Return the [x, y] coordinate for the center point of the cell that contains the specified text.  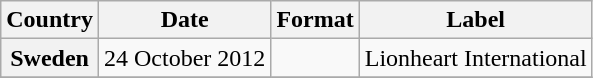
Format [315, 20]
Sweden [50, 58]
Date [184, 20]
24 October 2012 [184, 58]
Country [50, 20]
Label [476, 20]
Lionheart International [476, 58]
